Provide the [X, Y] coordinate of the cell's center where the given text is located.  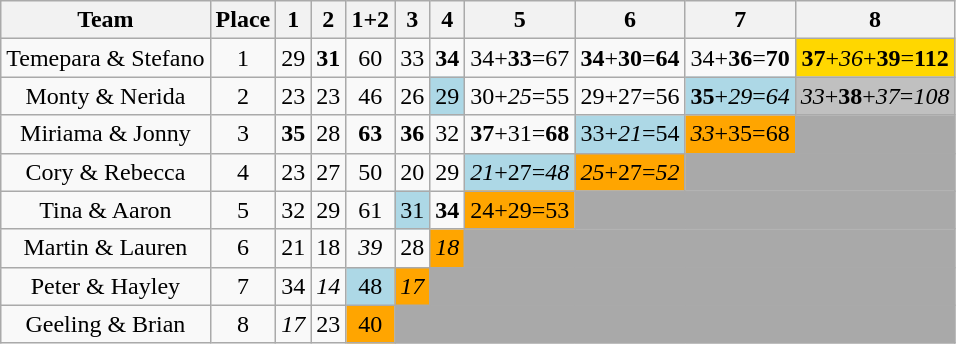
34+36=70 [740, 58]
Team [106, 20]
33 [412, 58]
Tina & Aaron [106, 210]
61 [370, 210]
50 [370, 172]
34+30=64 [630, 58]
63 [370, 134]
39 [370, 248]
29+27=56 [630, 96]
Martin & Lauren [106, 248]
34+33=67 [520, 58]
33+35=68 [740, 134]
Cory & Rebecca [106, 172]
37+36+39=112 [875, 58]
36 [412, 134]
48 [370, 286]
Geeling & Brian [106, 324]
14 [328, 286]
40 [370, 324]
Place [243, 20]
33+21=54 [630, 134]
Peter & Hayley [106, 286]
37+31=68 [520, 134]
21+27=48 [520, 172]
20 [412, 172]
33+38+37=108 [875, 96]
26 [412, 96]
27 [328, 172]
25+27=52 [630, 172]
60 [370, 58]
Temepara & Stefano [106, 58]
35+29=64 [740, 96]
24+29=53 [520, 210]
30+25=55 [520, 96]
46 [370, 96]
21 [294, 248]
35 [294, 134]
1+2 [370, 20]
Miriama & Jonny [106, 134]
Monty & Nerida [106, 96]
